Determine the (x, y) coordinate at the center of the cell enclosing the given text.  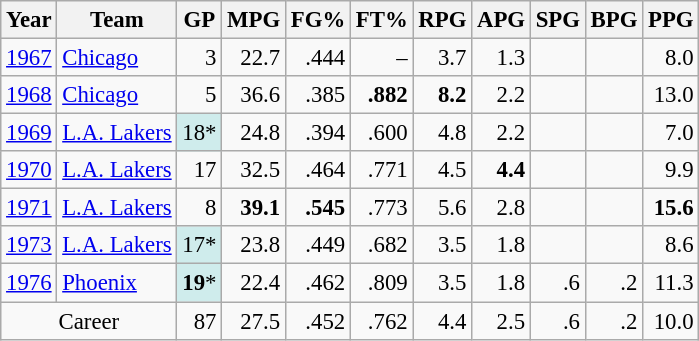
27.5 (254, 321)
1976 (29, 283)
Year (29, 20)
5 (200, 95)
17 (200, 170)
15.6 (671, 208)
.452 (318, 321)
SPG (558, 20)
3 (200, 58)
18* (200, 133)
2.5 (502, 321)
.762 (382, 321)
17* (200, 245)
.771 (382, 170)
2.8 (502, 208)
23.8 (254, 245)
24.8 (254, 133)
1968 (29, 95)
1970 (29, 170)
22.7 (254, 58)
1971 (29, 208)
PPG (671, 20)
32.5 (254, 170)
.462 (318, 283)
FT% (382, 20)
.809 (382, 283)
.545 (318, 208)
FG% (318, 20)
.682 (382, 245)
7.0 (671, 133)
APG (502, 20)
1969 (29, 133)
.464 (318, 170)
22.4 (254, 283)
8.0 (671, 58)
Career (89, 321)
10.0 (671, 321)
1967 (29, 58)
1973 (29, 245)
.600 (382, 133)
.444 (318, 58)
3.7 (442, 58)
13.0 (671, 95)
GP (200, 20)
.449 (318, 245)
8 (200, 208)
8.2 (442, 95)
BPG (614, 20)
87 (200, 321)
.385 (318, 95)
4.5 (442, 170)
Team (117, 20)
39.1 (254, 208)
MPG (254, 20)
11.3 (671, 283)
.773 (382, 208)
1.3 (502, 58)
– (382, 58)
Phoenix (117, 283)
5.6 (442, 208)
36.6 (254, 95)
9.9 (671, 170)
.882 (382, 95)
19* (200, 283)
8.6 (671, 245)
RPG (442, 20)
4.8 (442, 133)
.394 (318, 133)
